Search for the cell housing the specified text and yield its [X, Y] center coordinate. 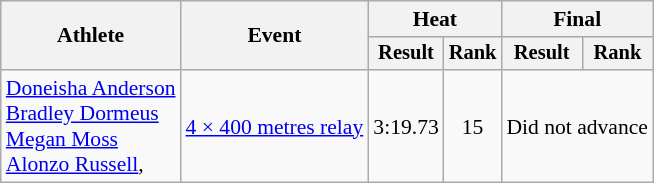
Event [275, 36]
4 × 400 metres relay [275, 126]
3:19.73 [406, 126]
Final [577, 19]
Did not advance [577, 126]
Heat [434, 19]
Athlete [91, 36]
Doneisha Anderson Bradley Dormeus Megan Moss Alonzo Russell, [91, 126]
15 [473, 126]
